Provide the (x, y) coordinate of the cell's center where the given text is located.  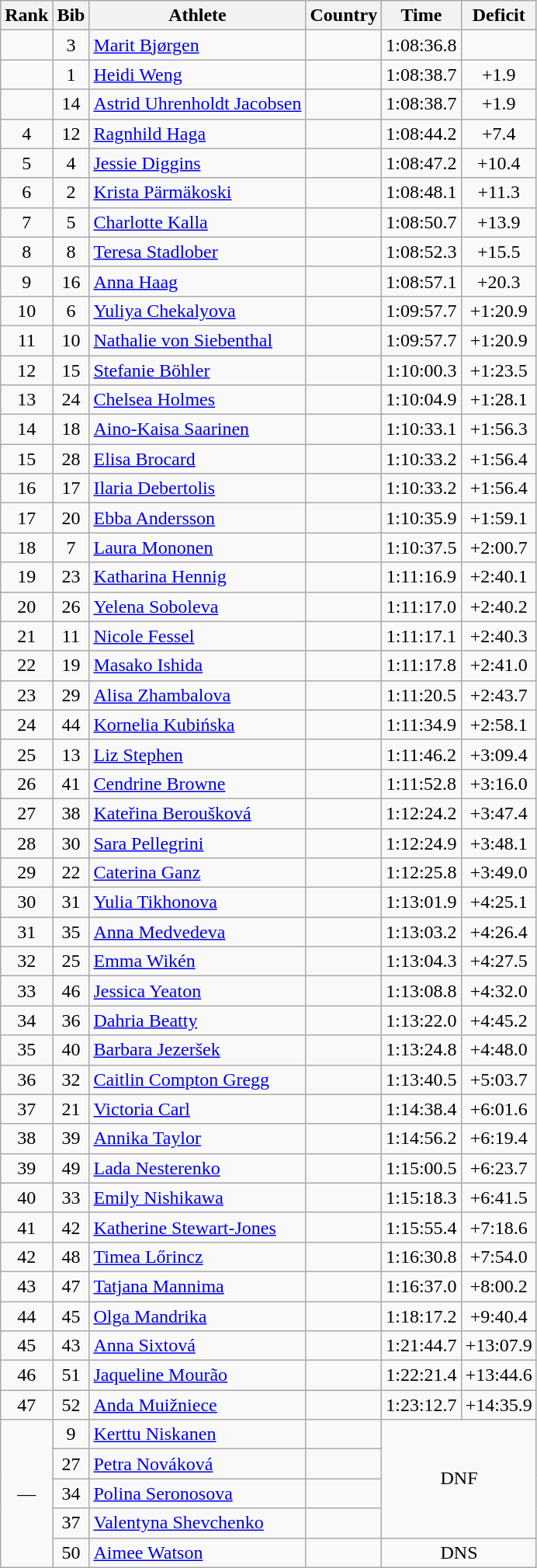
Athlete (197, 16)
1:15:55.4 (421, 1227)
Elisa Brocard (197, 459)
1:16:37.0 (421, 1286)
1:13:40.5 (421, 1080)
Jessie Diggins (197, 163)
1:11:17.8 (421, 666)
— (26, 1493)
Annika Taylor (197, 1139)
+7:54.0 (498, 1257)
Deficit (498, 16)
49 (71, 1168)
Tatjana Mannima (197, 1286)
1:23:12.7 (421, 1405)
Bib (71, 16)
+2:40.1 (498, 577)
1:13:03.2 (421, 932)
1:10:35.9 (421, 518)
Yelena Soboleva (197, 607)
1 (71, 75)
+3:16.0 (498, 784)
+1:56.3 (498, 429)
Anna Medvedeva (197, 932)
48 (71, 1257)
Caitlin Compton Gregg (197, 1080)
Nathalie von Siebenthal (197, 340)
51 (71, 1375)
+10.4 (498, 163)
1:12:24.9 (421, 843)
1:13:08.8 (421, 991)
+4:32.0 (498, 991)
Kerttu Niskanen (197, 1434)
+3:48.1 (498, 843)
Emma Wikén (197, 961)
1:08:36.8 (421, 45)
+3:09.4 (498, 754)
Masako Ishida (197, 666)
1:08:44.2 (421, 134)
1:11:34.9 (421, 725)
+4:25.1 (498, 902)
1:13:24.8 (421, 1050)
Dahria Beatty (197, 1020)
+1:59.1 (498, 518)
Country (344, 16)
1:08:47.2 (421, 163)
+6:23.7 (498, 1168)
Jessica Yeaton (197, 991)
Yulia Tikhonova (197, 902)
+4:45.2 (498, 1020)
1:15:00.5 (421, 1168)
1:22:21.4 (421, 1375)
+3:47.4 (498, 813)
+8:00.2 (498, 1286)
+20.3 (498, 281)
+13:07.9 (498, 1346)
1:11:17.1 (421, 636)
Petra Nováková (197, 1464)
1:13:04.3 (421, 961)
+9:40.4 (498, 1316)
DNF (459, 1479)
Yuliya Chekalyova (197, 311)
1:11:20.5 (421, 695)
+2:40.2 (498, 607)
Liz Stephen (197, 754)
1:12:25.8 (421, 873)
1:10:37.5 (421, 548)
Katherine Stewart-Jones (197, 1227)
+1:23.5 (498, 370)
Charlotte Kalla (197, 222)
Aino-Kaisa Saarinen (197, 429)
1:21:44.7 (421, 1346)
+7:18.6 (498, 1227)
+13.9 (498, 222)
Time (421, 16)
Heidi Weng (197, 75)
+7.4 (498, 134)
1:11:16.9 (421, 577)
1:08:57.1 (421, 281)
Cendrine Browne (197, 784)
50 (71, 1552)
Chelsea Holmes (197, 400)
+15.5 (498, 252)
1:12:24.2 (421, 813)
Katharina Hennig (197, 577)
+2:43.7 (498, 695)
Caterina Ganz (197, 873)
1:13:22.0 (421, 1020)
+4:48.0 (498, 1050)
+4:26.4 (498, 932)
+6:19.4 (498, 1139)
1:14:56.2 (421, 1139)
+3:49.0 (498, 873)
+4:27.5 (498, 961)
Laura Mononen (197, 548)
Anda Muižniece (197, 1405)
Sara Pellegrini (197, 843)
Ilaria Debertolis (197, 488)
Kornelia Kubińska (197, 725)
+5:03.7 (498, 1080)
+11.3 (498, 193)
1:18:17.2 (421, 1316)
Emily Nishikawa (197, 1198)
Krista Pärmäkoski (197, 193)
1:15:18.3 (421, 1198)
Nicole Fessel (197, 636)
1:16:30.8 (421, 1257)
+2:40.3 (498, 636)
1:10:00.3 (421, 370)
+13:44.6 (498, 1375)
Aimee Watson (197, 1552)
Marit Bjørgen (197, 45)
1:08:52.3 (421, 252)
1:13:01.9 (421, 902)
+1:28.1 (498, 400)
Rank (26, 16)
Lada Nesterenko (197, 1168)
1:11:17.0 (421, 607)
52 (71, 1405)
Polina Seronosova (197, 1493)
+6:41.5 (498, 1198)
+6:01.6 (498, 1109)
1:14:38.4 (421, 1109)
+2:41.0 (498, 666)
Timea Lőrincz (197, 1257)
Valentyna Shevchenko (197, 1523)
Barbara Jezeršek (197, 1050)
3 (71, 45)
Jaqueline Mourão (197, 1375)
Kateřina Beroušková (197, 813)
1:10:04.9 (421, 400)
Ebba Andersson (197, 518)
1:11:52.8 (421, 784)
Anna Sixtová (197, 1346)
Alisa Zhambalova (197, 695)
1:08:48.1 (421, 193)
2 (71, 193)
1:08:50.7 (421, 222)
+14:35.9 (498, 1405)
Teresa Stadlober (197, 252)
+2:58.1 (498, 725)
1:11:46.2 (421, 754)
Victoria Carl (197, 1109)
+2:00.7 (498, 548)
Anna Haag (197, 281)
Astrid Uhrenholdt Jacobsen (197, 104)
1:10:33.1 (421, 429)
Ragnhild Haga (197, 134)
DNS (459, 1552)
Stefanie Böhler (197, 370)
Olga Mandrika (197, 1316)
